Detect which cell encompasses the target text, then output its (x, y) center coordinate. 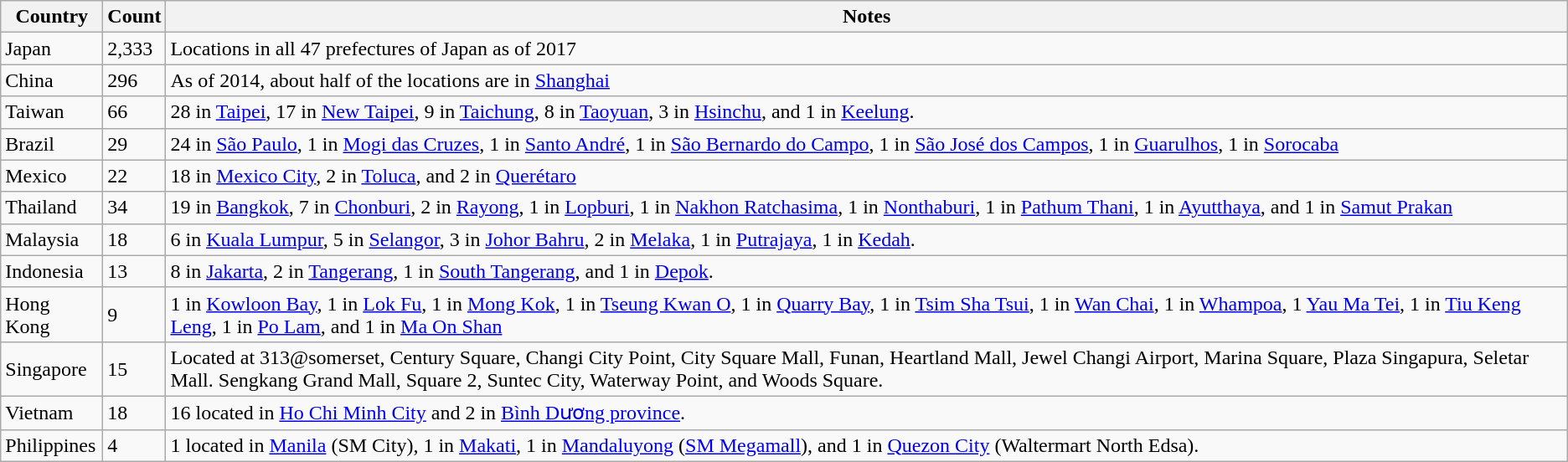
29 (134, 144)
Count (134, 17)
15 (134, 368)
22 (134, 176)
Singapore (52, 368)
China (52, 80)
Notes (866, 17)
6 in Kuala Lumpur, 5 in Selangor, 3 in Johor Bahru, 2 in Melaka, 1 in Putrajaya, 1 in Kedah. (866, 239)
28 in Taipei, 17 in New Taipei, 9 in Taichung, 8 in Taoyuan, 3 in Hsinchu, and 1 in Keelung. (866, 112)
8 in Jakarta, 2 in Tangerang, 1 in South Tangerang, and 1 in Depok. (866, 271)
296 (134, 80)
16 located in Ho Chi Minh City and 2 in Bình Dương province. (866, 413)
Taiwan (52, 112)
Vietnam (52, 413)
66 (134, 112)
Hong Kong (52, 315)
1 located in Manila (SM City), 1 in Makati, 1 in Mandaluyong (SM Megamall), and 1 in Quezon City (Waltermart North Edsa). (866, 445)
As of 2014, about half of the locations are in Shanghai (866, 80)
18 in Mexico City, 2 in Toluca, and 2 in Querétaro (866, 176)
13 (134, 271)
Japan (52, 49)
Malaysia (52, 239)
Mexico (52, 176)
24 in São Paulo, 1 in Mogi das Cruzes, 1 in Santo André, 1 in São Bernardo do Campo, 1 in São José dos Campos, 1 in Guarulhos, 1 in Sorocaba (866, 144)
2,333 (134, 49)
9 (134, 315)
4 (134, 445)
Country (52, 17)
Locations in all 47 prefectures of Japan as of 2017 (866, 49)
Thailand (52, 208)
34 (134, 208)
Indonesia (52, 271)
Brazil (52, 144)
Philippines (52, 445)
